Detect which cell encompasses the target text, then output its (x, y) center coordinate. 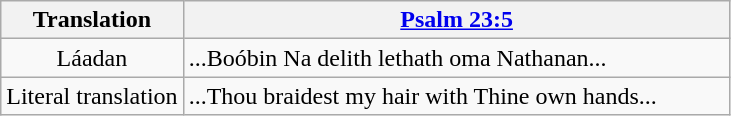
Psalm 23:5 (456, 20)
...Thou braidest my hair with Thine own hands... (456, 96)
Láadan (92, 58)
...Boóbin Na delith lethath oma Nathanan... (456, 58)
Translation (92, 20)
Literal translation (92, 96)
